Determine the [x, y] coordinate at the center of the cell enclosing the given text.  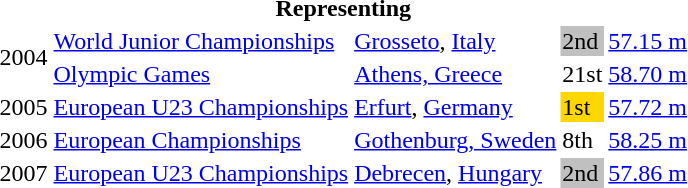
World Junior Championships [201, 41]
1st [582, 107]
Erfurt, Germany [456, 107]
Athens, Greece [456, 74]
Debrecen, Hungary [456, 173]
Olympic Games [201, 74]
Gothenburg, Sweden [456, 140]
European Championships [201, 140]
21st [582, 74]
Grosseto, Italy [456, 41]
8th [582, 140]
